Output the [x, y] coordinate of the center of the cell containing the given text.  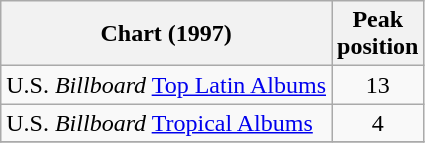
Peakposition [378, 34]
U.S. Billboard Tropical Albums [166, 123]
13 [378, 85]
U.S. Billboard Top Latin Albums [166, 85]
4 [378, 123]
Chart (1997) [166, 34]
